Identify which cell holds the provided text, then report its [x, y] central coordinate. 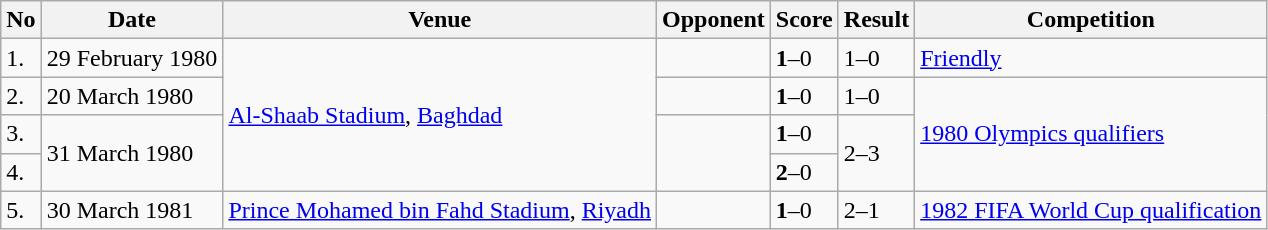
2. [21, 96]
31 March 1980 [132, 153]
2–0 [804, 172]
Al-Shaab Stadium, Baghdad [440, 115]
1. [21, 58]
Prince Mohamed bin Fahd Stadium, Riyadh [440, 210]
Friendly [1091, 58]
20 March 1980 [132, 96]
Opponent [714, 20]
Result [876, 20]
Venue [440, 20]
Competition [1091, 20]
Score [804, 20]
5. [21, 210]
3. [21, 134]
30 March 1981 [132, 210]
2–3 [876, 153]
No [21, 20]
2–1 [876, 210]
4. [21, 172]
1980 Olympics qualifiers [1091, 134]
1982 FIFA World Cup qualification [1091, 210]
29 February 1980 [132, 58]
Date [132, 20]
